Determine the (X, Y) coordinate at the center of the cell enclosing the given text.  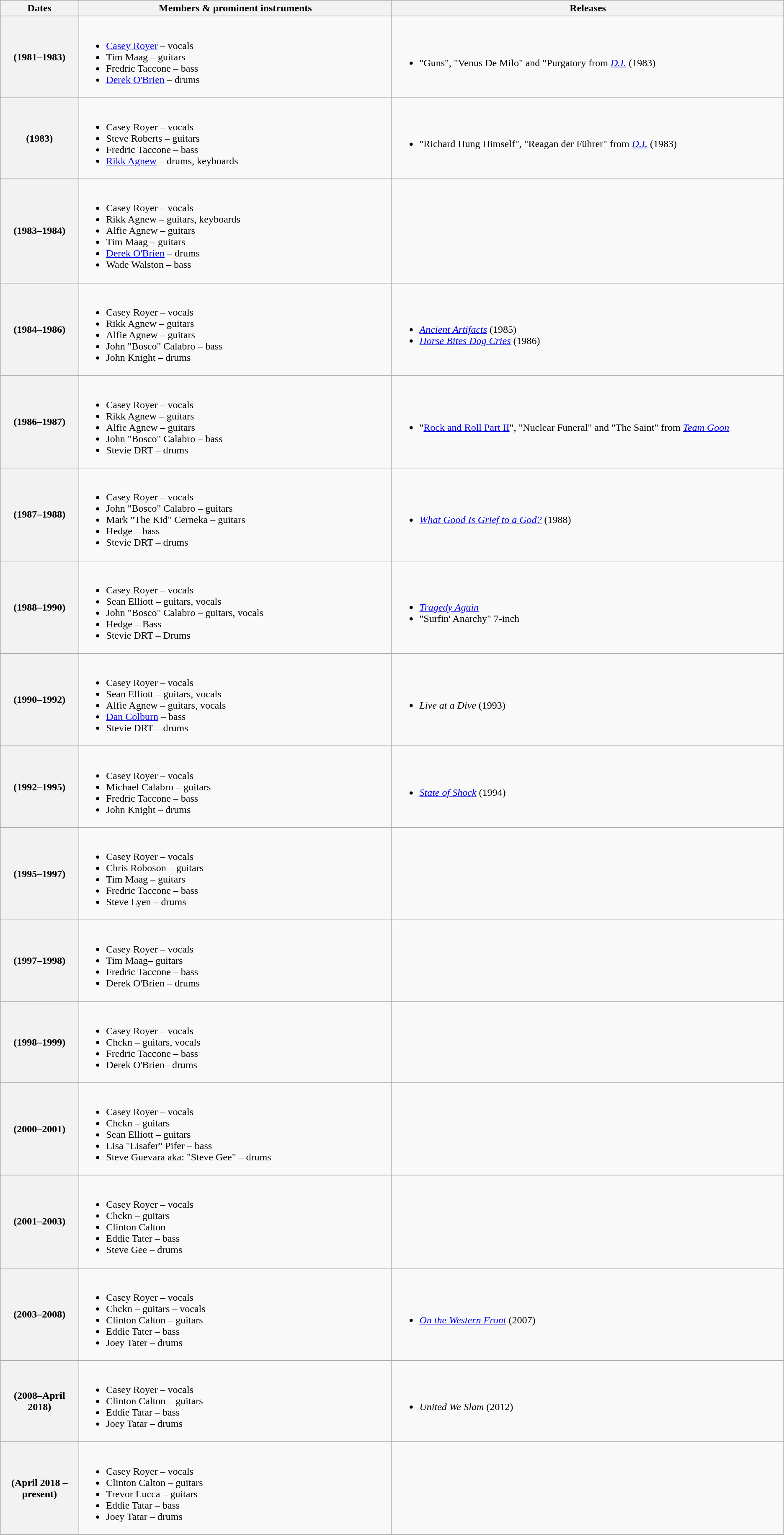
Releases (588, 8)
"Rock and Roll Part II", "Nuclear Funeral" and "The Saint" from Team Goon (588, 422)
Casey Royer – vocalsRikk Agnew – guitars, keyboardsAlfie Agnew – guitarsTim Maag – guitarsDerek O'Brien – drumsWade Walston – bass (235, 231)
Casey Royer – vocalsClinton Calton – guitarsEddie Tatar – bassJoey Tatar – drums (235, 1401)
Casey Royer – vocalsJohn "Bosco" Calabro – guitarsMark "The Kid" Cerneka – guitarsHedge – bassStevie DRT – drums (235, 515)
Casey Royer – vocalsTim Maag– guitarsFredric Taccone – bassDerek O'Brien – drums (235, 960)
Casey Royer – vocalsChckn – guitarsClinton CaltonEddie Tater – bassSteve Gee – drums (235, 1222)
(1986–1987) (39, 422)
(1992–1995) (39, 787)
(1981–1983) (39, 57)
Live at a Dive (1993) (588, 700)
(1983) (39, 138)
Casey Royer – vocalsTim Maag – guitarsFredric Taccone – bassDerek O'Brien – drums (235, 57)
(1987–1988) (39, 515)
(1995–1997) (39, 873)
(2003–2008) (39, 1314)
State of Shock (1994) (588, 787)
Casey Royer – vocalsChckn – guitars, vocalsFredric Taccone – bassDerek O'Brien– drums (235, 1042)
Ancient Artifacts (1985)Horse Bites Dog Cries (1986) (588, 329)
Tragedy Again"Surfin' Anarchy" 7-inch (588, 607)
Casey Royer – vocalsClinton Calton – guitarsTrevor Lucca – guitarsEddie Tatar – bassJoey Tatar – drums (235, 1488)
(2000–2001) (39, 1129)
(2001–2003) (39, 1222)
Casey Royer – vocalsRikk Agnew – guitarsAlfie Agnew – guitarsJohn "Bosco" Calabro – bassJohn Knight – drums (235, 329)
United We Slam (2012) (588, 1401)
(1983–1984) (39, 231)
(1988–1990) (39, 607)
(2008–April 2018) (39, 1401)
Dates (39, 8)
"Guns", "Venus De Milo" and "Purgatory from D.I. (1983) (588, 57)
Casey Royer – vocalsRikk Agnew – guitarsAlfie Agnew – guitarsJohn "Bosco" Calabro – bassStevie DRT – drums (235, 422)
(April 2018 – present) (39, 1488)
Casey Royer – vocalsSean Elliott – guitars, vocalsAlfie Agnew – guitars, vocalsDan Colburn – bassStevie DRT – drums (235, 700)
Casey Royer – vocalsSean Elliott – guitars, vocalsJohn "Bosco" Calabro – guitars, vocalsHedge – BassStevie DRT – Drums (235, 607)
(1998–1999) (39, 1042)
Casey Royer – vocalsChckn – guitars – vocalsClinton Calton – guitarsEddie Tater – bassJoey Tater – drums (235, 1314)
(1997–1998) (39, 960)
On the Western Front (2007) (588, 1314)
(1990–1992) (39, 700)
Casey Royer – vocalsSteve Roberts – guitarsFredric Taccone – bassRikk Agnew – drums, keyboards (235, 138)
Casey Royer – vocalsChris Roboson – guitarsTim Maag – guitarsFredric Taccone – bassSteve Lyen – drums (235, 873)
(1984–1986) (39, 329)
Members & prominent instruments (235, 8)
What Good Is Grief to a God? (1988) (588, 515)
Casey Royer – vocalsChckn – guitarsSean Elliott – guitarsLisa "Lisafer" Pifer – bassSteve Guevara aka: "Steve Gee" – drums (235, 1129)
"Richard Hung Himself", "Reagan der Führer" from D.I. (1983) (588, 138)
Casey Royer – vocalsMichael Calabro – guitarsFredric Taccone – bassJohn Knight – drums (235, 787)
